Identify which cell holds the provided text, then report its [X, Y] central coordinate. 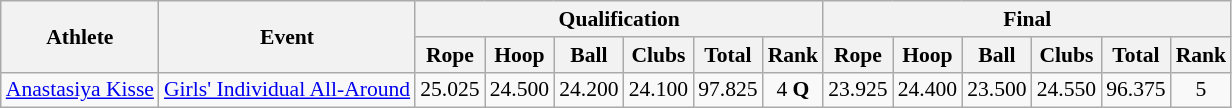
Qualification [619, 19]
24.550 [1066, 90]
97.825 [728, 90]
24.500 [520, 90]
23.500 [996, 90]
Athlete [80, 36]
Girls' Individual All-Around [287, 90]
24.100 [658, 90]
23.925 [858, 90]
24.400 [928, 90]
4 Q [794, 90]
Event [287, 36]
96.375 [1136, 90]
Anastasiya Kisse [80, 90]
Final [1027, 19]
5 [1202, 90]
24.200 [588, 90]
25.025 [450, 90]
